Pinpoint the cell where the given text exists, returning its (x, y) midpoint coordinate. 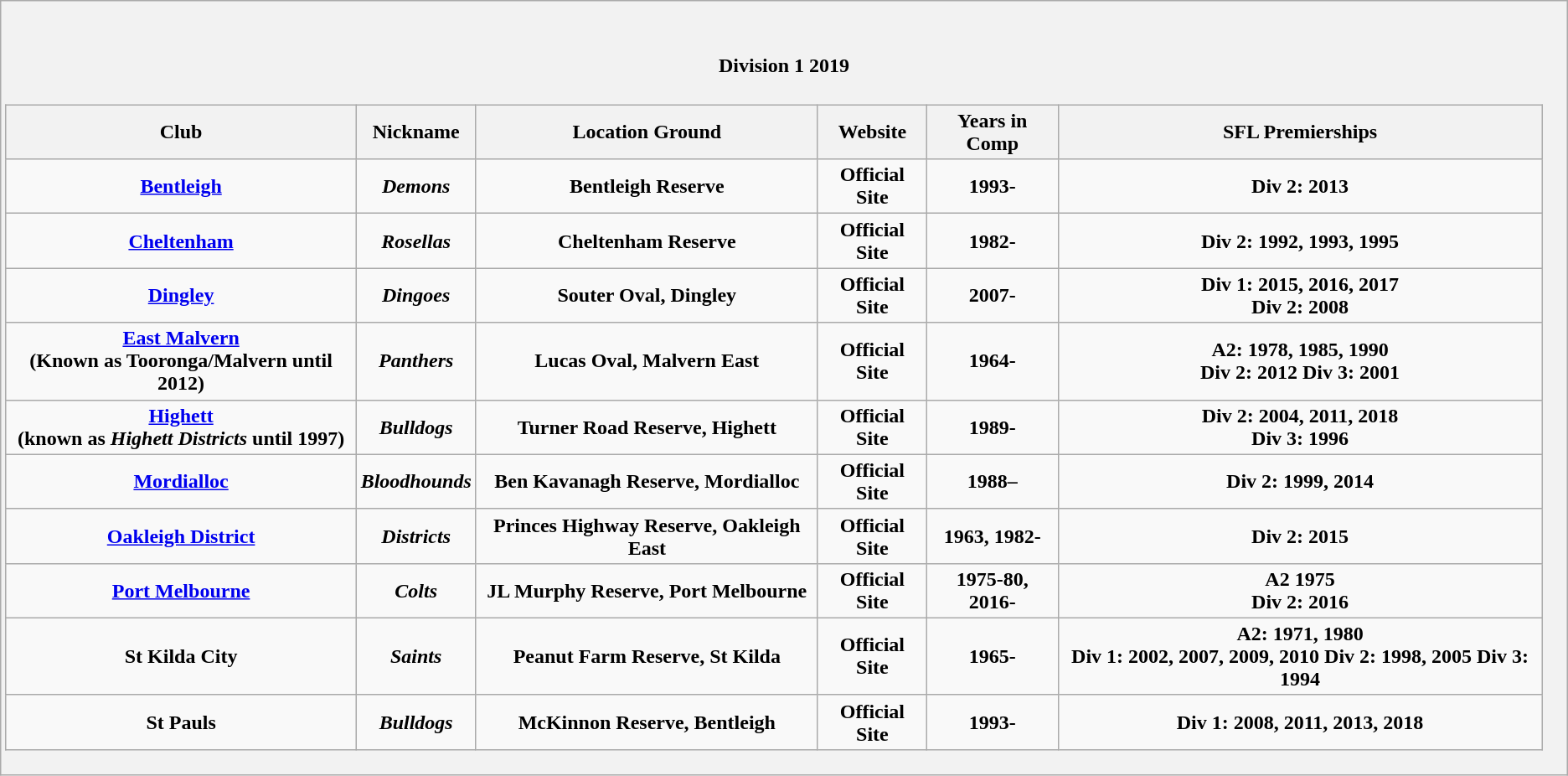
Div 2: 2013 (1300, 186)
Panthers (415, 361)
Div 1: 2008, 2011, 2013, 2018 (1300, 722)
A2: 1971, 1980Div 1: 2002, 2007, 2009, 2010 Div 2: 1998, 2005 Div 3: 1994 (1300, 656)
Souter Oval, Dingley (647, 295)
A2 1975Div 2: 2016 (1300, 590)
2007- (992, 295)
Ben Kavanagh Reserve, Mordialloc (647, 481)
Div 1: 2015, 2016, 2017Div 2: 2008 (1300, 295)
Dingley (181, 295)
Colts (415, 590)
JL Murphy Reserve, Port Melbourne (647, 590)
1964- (992, 361)
Mordialloc (181, 481)
Div 2: 2015 (1300, 536)
Demons (415, 186)
Oakleigh District (181, 536)
McKinnon Reserve, Bentleigh (647, 722)
Cheltenham (181, 241)
Nickname (415, 132)
East Malvern(Known as Tooronga/Malvern until 2012) (181, 361)
St Pauls (181, 722)
Club (181, 132)
Port Melbourne (181, 590)
1982- (992, 241)
Rosellas (415, 241)
Location Ground (647, 132)
1965- (992, 656)
1963, 1982- (992, 536)
St Kilda City (181, 656)
A2: 1978, 1985, 1990Div 2: 2012 Div 3: 2001 (1300, 361)
Div 2: 1999, 2014 (1300, 481)
Lucas Oval, Malvern East (647, 361)
Districts (415, 536)
1989- (992, 427)
Website (872, 132)
Bentleigh Reserve (647, 186)
Saints (415, 656)
1988– (992, 481)
Years in Comp (992, 132)
Bentleigh (181, 186)
Bloodhounds (415, 481)
Div 2: 2004, 2011, 2018Div 3: 1996 (1300, 427)
Princes Highway Reserve, Oakleigh East (647, 536)
Cheltenham Reserve (647, 241)
Turner Road Reserve, Highett (647, 427)
Dingoes (415, 295)
1975-80, 2016- (992, 590)
Peanut Farm Reserve, St Kilda (647, 656)
SFL Premierships (1300, 132)
Highett(known as Highett Districts until 1997) (181, 427)
Div 2: 1992, 1993, 1995 (1300, 241)
